For the text-containing cell, return its midpoint in [X, Y] coordinate format. 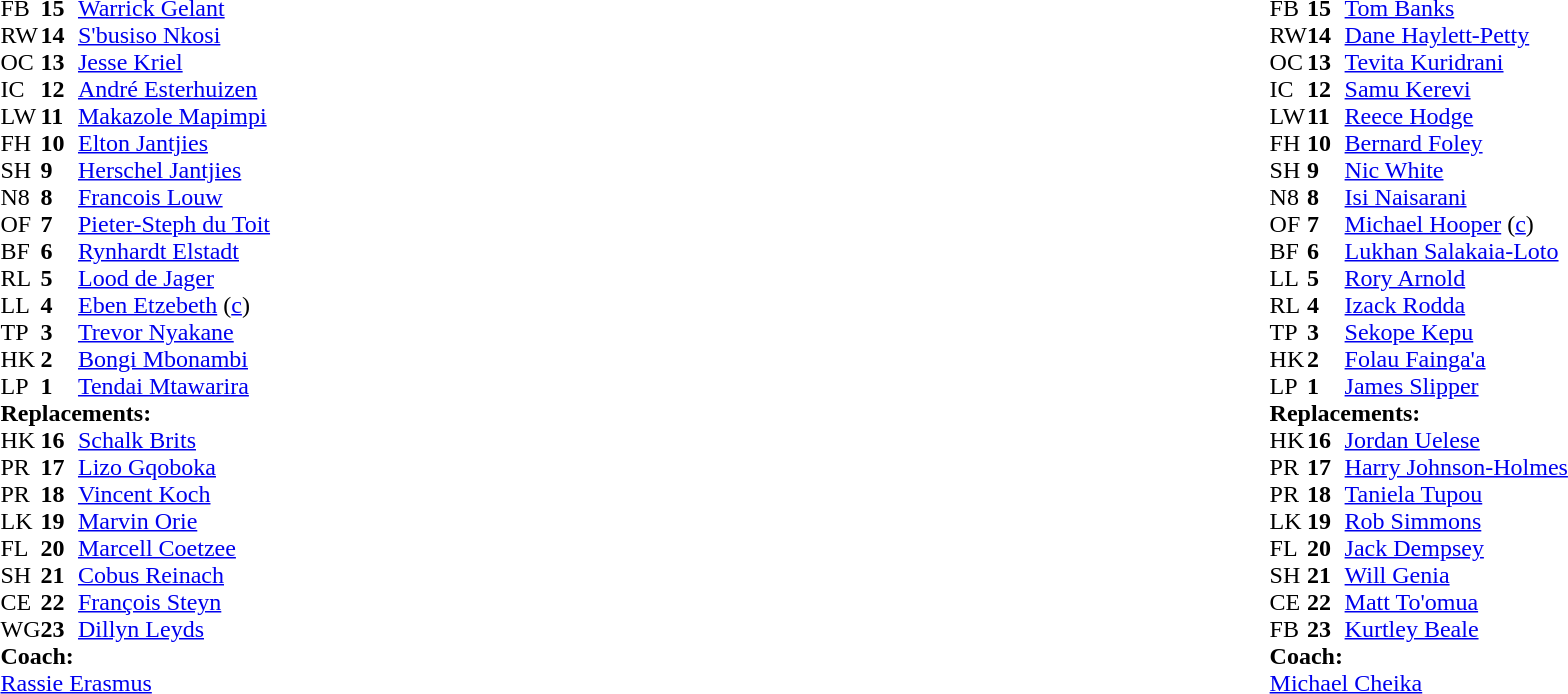
Jack Dempsey [1456, 548]
Vincent Koch [174, 494]
Isi Naisarani [1456, 198]
Dane Haylett-Petty [1456, 36]
Dillyn Leyds [174, 630]
Jordan Uelese [1456, 440]
Makazole Mapimpi [174, 116]
Schalk Brits [174, 440]
Lizo Gqoboka [174, 468]
Samu Kerevi [1456, 90]
S'busiso Nkosi [174, 36]
François Steyn [174, 602]
Tendai Mtawarira [174, 386]
Harry Johnson-Holmes [1456, 468]
Trevor Nyakane [174, 332]
André Esterhuizen [174, 90]
Reece Hodge [1456, 116]
Marcell Coetzee [174, 548]
Lood de Jager [174, 278]
James Slipper [1456, 386]
Michael Hooper (c) [1456, 224]
Bongi Mbonambi [174, 360]
Will Genia [1456, 576]
Marvin Orie [174, 522]
Folau Fainga'a [1456, 360]
Herschel Jantjies [174, 170]
Rynhardt Elstadt [174, 252]
Jesse Kriel [174, 62]
Bernard Foley [1456, 144]
Tevita Kuridrani [1456, 62]
Francois Louw [174, 198]
Lukhan Salakaia-Loto [1456, 252]
FB [1289, 630]
WG [20, 630]
Cobus Reinach [174, 576]
Pieter-Steph du Toit [174, 224]
Izack Rodda [1456, 306]
Elton Jantjies [174, 144]
Rory Arnold [1456, 278]
Taniela Tupou [1456, 494]
Rob Simmons [1456, 522]
Nic White [1456, 170]
Kurtley Beale [1456, 630]
Sekope Kepu [1456, 332]
Matt To'omua [1456, 602]
Eben Etzebeth (c) [174, 306]
